Output the [x, y] coordinate of the center of the cell containing the given text.  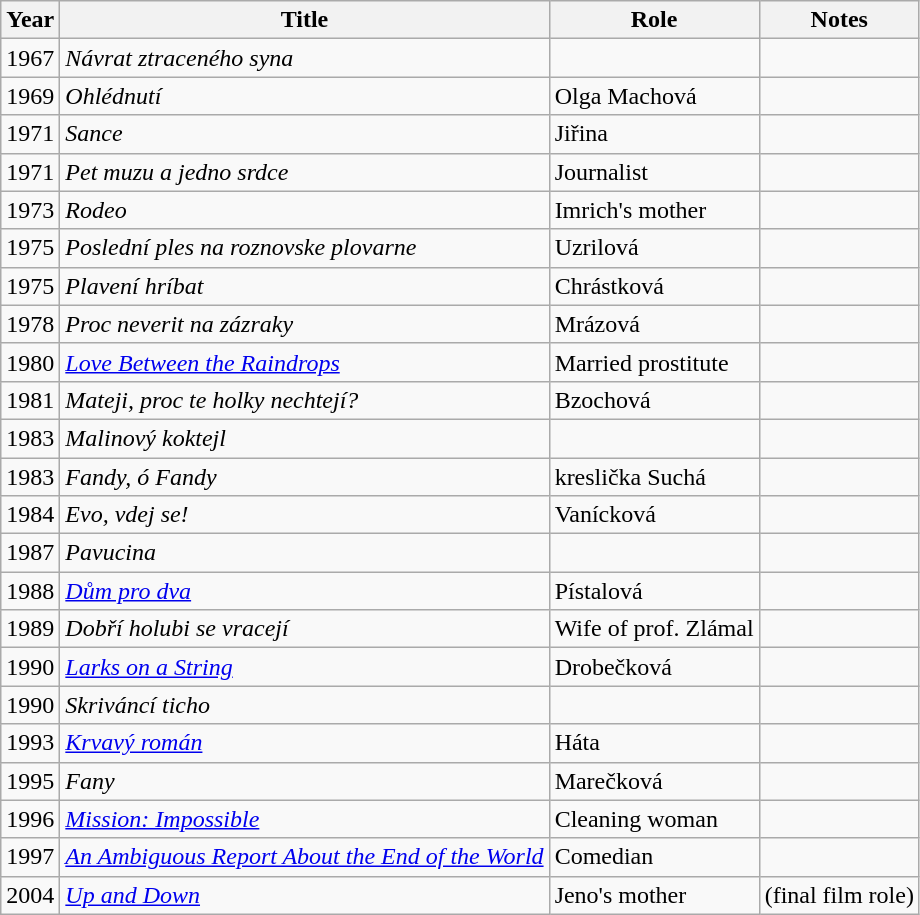
kreslička Suchá [654, 477]
Olga Machová [654, 96]
1988 [30, 591]
Uzrilová [654, 248]
Fandy, ó Fandy [304, 477]
Fany [304, 781]
Malinový koktejl [304, 438]
1973 [30, 210]
Comedian [654, 857]
Imrich's mother [654, 210]
Pístalová [654, 591]
Journalist [654, 172]
Plavení hríbat [304, 286]
Proc neverit na zázraky [304, 324]
Drobečková [654, 667]
Bzochová [654, 400]
Mateji, proc te holky nechtejí? [304, 400]
Dobří holubi se vracejí [304, 629]
Year [30, 20]
Ohlédnutí [304, 96]
Pet muzu a jedno srdce [304, 172]
Evo, vdej se! [304, 515]
Dům pro dva [304, 591]
1987 [30, 553]
1981 [30, 400]
Wife of prof. Zlámal [654, 629]
Married prostitute [654, 362]
Poslední ples na roznovske plovarne [304, 248]
1996 [30, 819]
(final film role) [839, 895]
Mrázová [654, 324]
Love Between the Raindrops [304, 362]
2004 [30, 895]
1995 [30, 781]
1967 [30, 58]
Jeno's mother [654, 895]
1969 [30, 96]
Skriváncí ticho [304, 705]
Marečková [654, 781]
Jiřina [654, 134]
1993 [30, 743]
Chrástková [654, 286]
Krvavý román [304, 743]
Rodeo [304, 210]
Pavucina [304, 553]
Notes [839, 20]
Up and Down [304, 895]
Mission: Impossible [304, 819]
Cleaning woman [654, 819]
Vanícková [654, 515]
1984 [30, 515]
1997 [30, 857]
Sance [304, 134]
1989 [30, 629]
An Ambiguous Report About the End of the World [304, 857]
Title [304, 20]
1980 [30, 362]
Návrat ztraceného syna [304, 58]
Larks on a String [304, 667]
1978 [30, 324]
Háta [654, 743]
Role [654, 20]
